Search for the cell housing the specified text and yield its [X, Y] center coordinate. 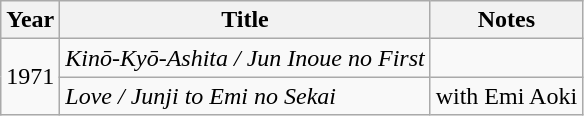
Love / Junji to Emi no Sekai [245, 96]
Title [245, 20]
Notes [506, 20]
1971 [30, 77]
Year [30, 20]
with Emi Aoki [506, 96]
Kinō-Kyō-Ashita / Jun Inoue no First [245, 58]
